Capture the cell that displays the provided text and extract its [x, y] central coordinate. 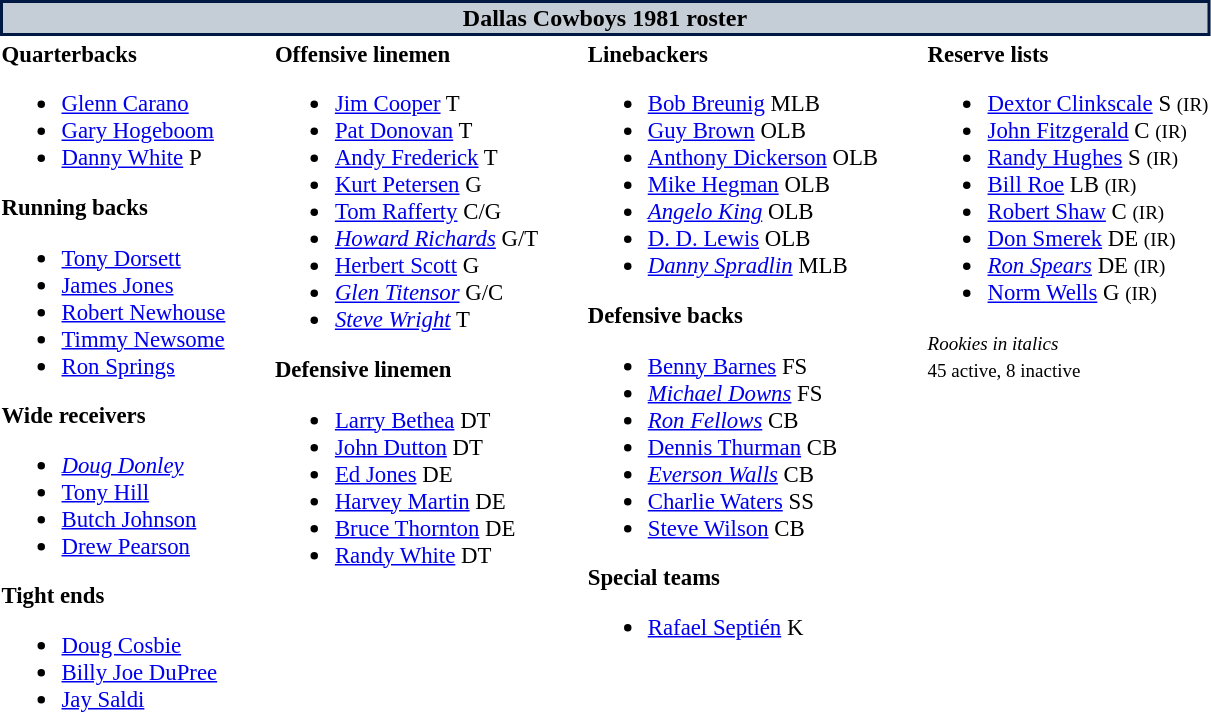
Dallas Cowboys 1981 roster [605, 18]
